Search for the cell housing the specified text and yield its [X, Y] center coordinate. 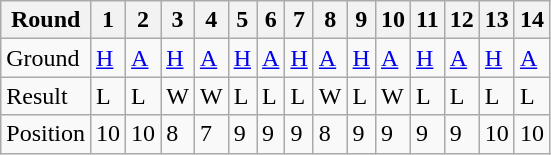
Result [46, 96]
11 [428, 20]
5 [242, 20]
4 [211, 20]
13 [496, 20]
2 [144, 20]
Ground [46, 58]
Position [46, 134]
12 [462, 20]
6 [270, 20]
14 [532, 20]
Round [46, 20]
3 [178, 20]
1 [108, 20]
